Determine the [X, Y] coordinate at the center of the cell enclosing the given text.  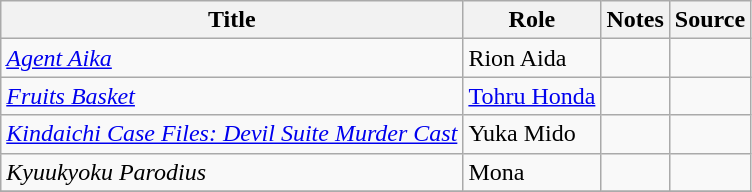
Rion Aida [532, 58]
Yuka Mido [532, 134]
Kyuukyoku Parodius [232, 172]
Mona [532, 172]
Source [710, 20]
Notes [635, 20]
Fruits Basket [232, 96]
Kindaichi Case Files: Devil Suite Murder Cast [232, 134]
Agent Aika [232, 58]
Role [532, 20]
Title [232, 20]
Tohru Honda [532, 96]
